Identify which cell holds the provided text, then report its (x, y) central coordinate. 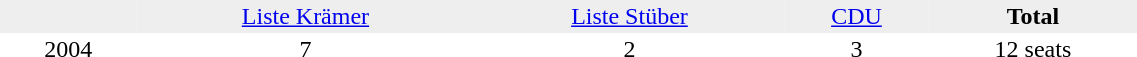
Liste Stüber (630, 16)
CDU (856, 16)
Total (1032, 16)
Liste Krämer (306, 16)
